Scan for the cell matching the given text and deliver its (x, y) coordinate at center. 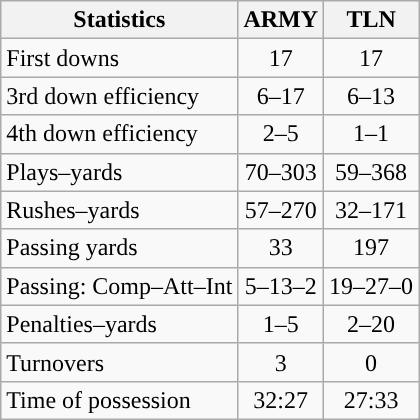
0 (372, 362)
3 (281, 362)
5–13–2 (281, 286)
1–5 (281, 324)
32–171 (372, 210)
70–303 (281, 172)
2–5 (281, 134)
Passing yards (120, 248)
Penalties–yards (120, 324)
ARMY (281, 20)
27:33 (372, 400)
Passing: Comp–Att–Int (120, 286)
32:27 (281, 400)
33 (281, 248)
Plays–yards (120, 172)
57–270 (281, 210)
2–20 (372, 324)
1–1 (372, 134)
Statistics (120, 20)
TLN (372, 20)
3rd down efficiency (120, 96)
6–13 (372, 96)
19–27–0 (372, 286)
4th down efficiency (120, 134)
Turnovers (120, 362)
Time of possession (120, 400)
59–368 (372, 172)
First downs (120, 58)
6–17 (281, 96)
197 (372, 248)
Rushes–yards (120, 210)
